Scan for the cell matching the given text and deliver its (X, Y) coordinate at center. 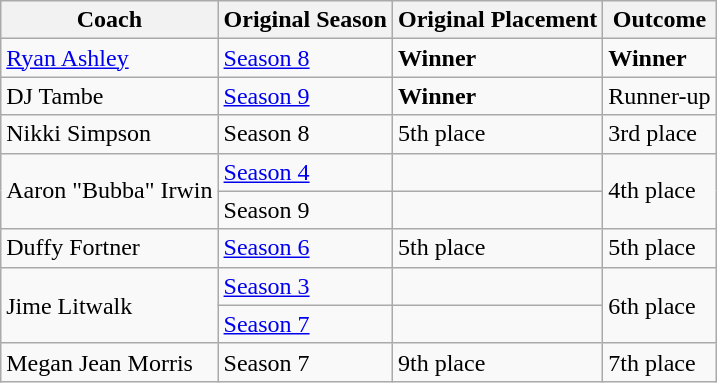
Duffy Fortner (110, 248)
7th place (660, 362)
Aaron "Bubba" Irwin (110, 191)
Runner-up (660, 96)
4th place (660, 191)
Nikki Simpson (110, 134)
Ryan Ashley (110, 58)
Season 6 (305, 248)
Jime Litwalk (110, 305)
DJ Tambe (110, 96)
Coach (110, 20)
Outcome (660, 20)
Original Season (305, 20)
Megan Jean Morris (110, 362)
9th place (497, 362)
6th place (660, 305)
Original Placement (497, 20)
Season 3 (305, 286)
Season 4 (305, 172)
3rd place (660, 134)
